Capture the cell that displays the provided text and extract its (X, Y) central coordinate. 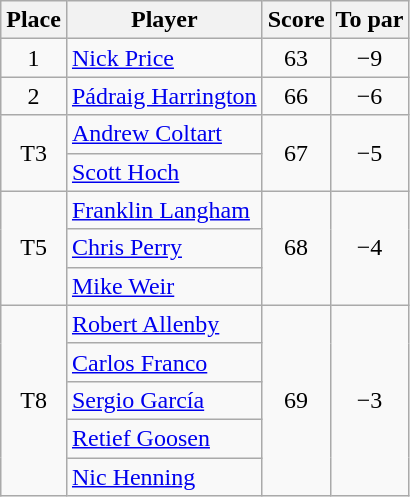
T5 (34, 248)
Mike Weir (164, 286)
67 (296, 153)
Sergio García (164, 400)
68 (296, 248)
To par (370, 20)
Pádraig Harrington (164, 96)
Chris Perry (164, 248)
−4 (370, 248)
−5 (370, 153)
Carlos Franco (164, 362)
Nic Henning (164, 477)
Place (34, 20)
1 (34, 58)
Nick Price (164, 58)
Score (296, 20)
Andrew Coltart (164, 134)
Retief Goosen (164, 438)
T3 (34, 153)
66 (296, 96)
−9 (370, 58)
−6 (370, 96)
2 (34, 96)
T8 (34, 400)
69 (296, 400)
Player (164, 20)
−3 (370, 400)
Scott Hoch (164, 172)
63 (296, 58)
Robert Allenby (164, 324)
Franklin Langham (164, 210)
